Locate the cell with the specified text and output its (x, y) center coordinate. 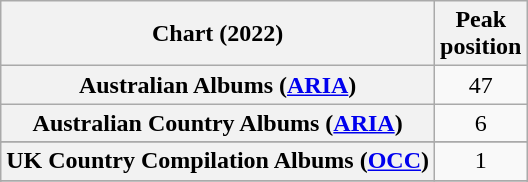
Peakposition (481, 34)
Australian Albums (ARIA) (218, 85)
UK Country Compilation Albums (OCC) (218, 161)
1 (481, 161)
Chart (2022) (218, 34)
6 (481, 123)
47 (481, 85)
Australian Country Albums (ARIA) (218, 123)
